Extract the [X, Y] coordinate from the center of the cell holding the provided text.  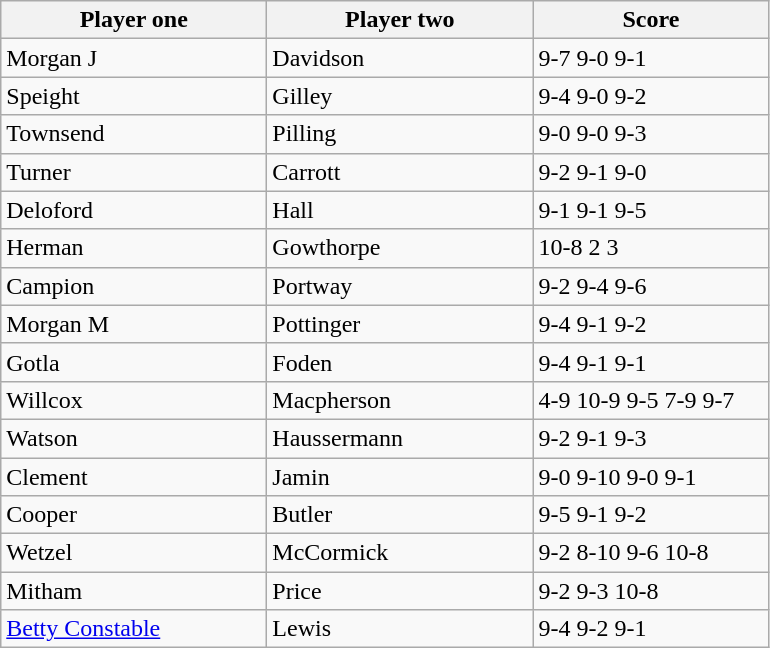
Morgan J [134, 58]
Player one [134, 20]
9-2 9-1 9-3 [651, 438]
Gilley [400, 96]
Jamin [400, 477]
9-7 9-0 9-1 [651, 58]
9-0 9-0 9-3 [651, 134]
9-2 9-3 10-8 [651, 591]
Betty Constable [134, 629]
9-2 9-4 9-6 [651, 286]
McCormick [400, 553]
9-2 8-10 9-6 10-8 [651, 553]
10-8 2 3 [651, 248]
Campion [134, 286]
9-5 9-1 9-2 [651, 515]
9-4 9-0 9-2 [651, 96]
Score [651, 20]
Carrott [400, 172]
Clement [134, 477]
Wetzel [134, 553]
Watson [134, 438]
Price [400, 591]
Haussermann [400, 438]
9-1 9-1 9-5 [651, 210]
Townsend [134, 134]
Butler [400, 515]
Macpherson [400, 400]
Morgan M [134, 324]
9-2 9-1 9-0 [651, 172]
9-0 9-10 9-0 9-1 [651, 477]
Herman [134, 248]
Gotla [134, 362]
Player two [400, 20]
Mitham [134, 591]
Deloford [134, 210]
9-4 9-2 9-1 [651, 629]
Lewis [400, 629]
Willcox [134, 400]
Speight [134, 96]
9-4 9-1 9-1 [651, 362]
Turner [134, 172]
Pilling [400, 134]
9-4 9-1 9-2 [651, 324]
Foden [400, 362]
Portway [400, 286]
Gowthorpe [400, 248]
Hall [400, 210]
Cooper [134, 515]
Davidson [400, 58]
Pottinger [400, 324]
4-9 10-9 9-5 7-9 9-7 [651, 400]
